Detect which cell encompasses the target text, then output its [X, Y] center coordinate. 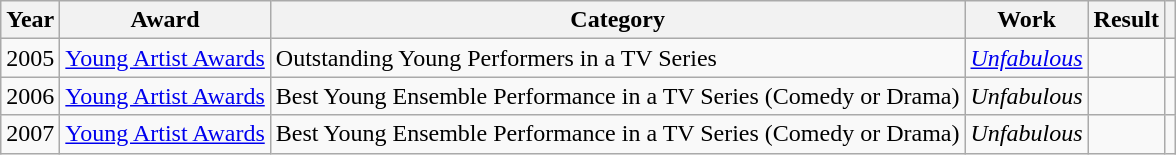
Outstanding Young Performers in a TV Series [618, 58]
2007 [30, 134]
2005 [30, 58]
Work [1026, 20]
Award [165, 20]
Year [30, 20]
Result [1126, 20]
2006 [30, 96]
Category [618, 20]
